Extract the (x, y) coordinate from the center of the cell holding the provided text.  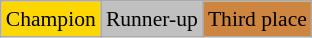
Runner-up (152, 19)
Third place (258, 19)
Champion (51, 19)
